Pinpoint the cell where the given text exists, returning its (x, y) midpoint coordinate. 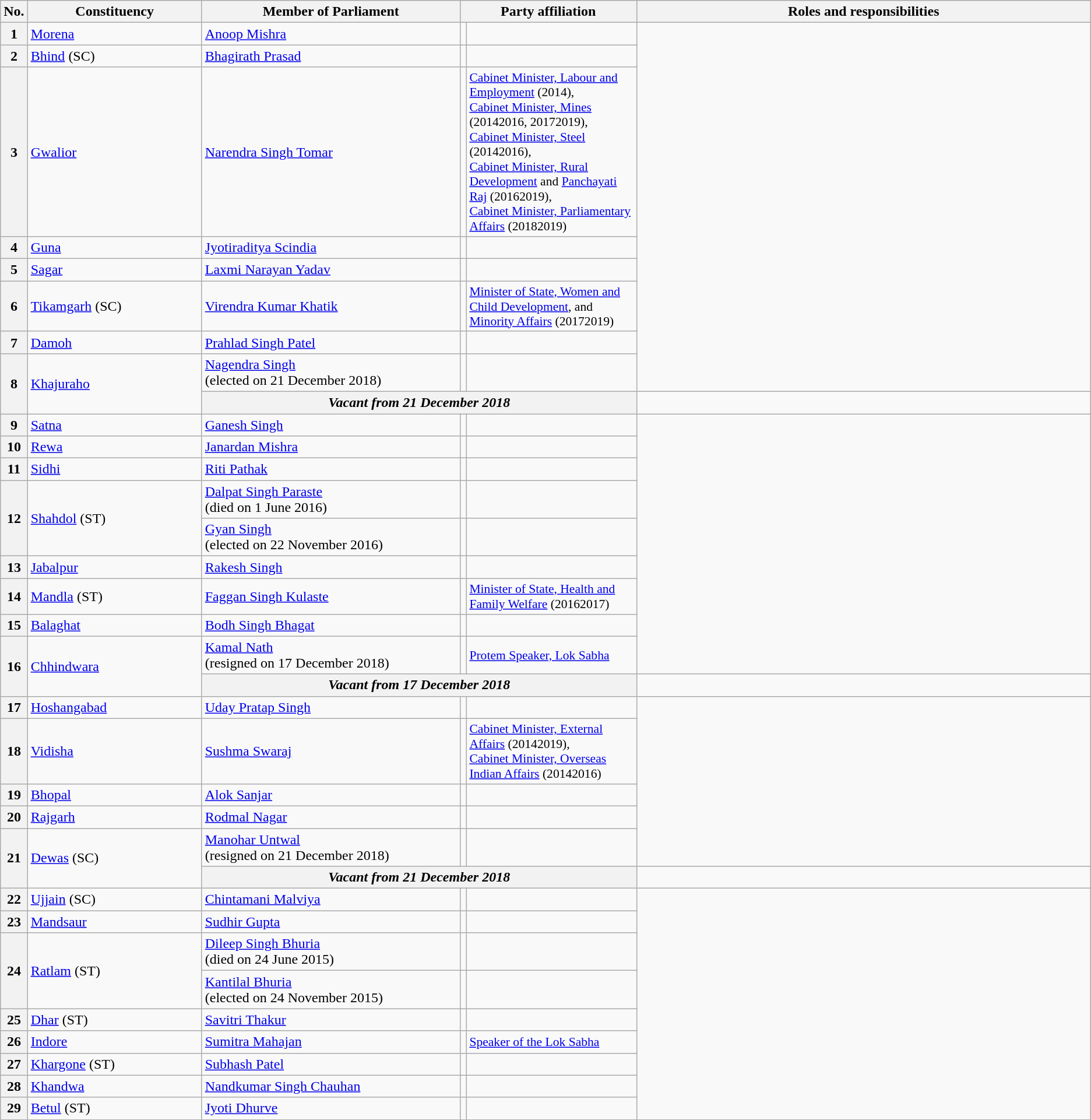
10 (14, 447)
Sagar (114, 270)
Damoh (114, 342)
18 (14, 751)
Nagendra Singh(elected on 21 December 2018) (331, 372)
Uday Pratap Singh (331, 707)
Protem Speaker, Lok Sabha (551, 655)
7 (14, 342)
Jyoti Dhurve (331, 1108)
Bhagirath Prasad (331, 56)
Minister of State, Health and Family Welfare (20162017) (551, 596)
Riti Pathak (331, 469)
17 (14, 707)
Savitri Thakur (331, 1020)
22 (14, 900)
4 (14, 248)
23 (14, 922)
Kamal Nath(resigned on 17 December 2018) (331, 655)
28 (14, 1086)
Sudhir Gupta (331, 922)
Morena (114, 34)
Sushma Swaraj (331, 751)
Roles and responsibilities (864, 12)
Khajuraho (114, 384)
Jyotiraditya Scindia (331, 248)
Nandkumar Singh Chauhan (331, 1086)
Janardan Mishra (331, 447)
Virendra Kumar Khatik (331, 307)
21 (14, 858)
16 (14, 666)
Mandla (ST) (114, 596)
3 (14, 152)
14 (14, 596)
Jabalpur (114, 567)
12 (14, 518)
Bhopal (114, 795)
Ganesh Singh (331, 425)
Faggan Singh Kulaste (331, 596)
Prahlad Singh Patel (331, 342)
Manohar Untwal(resigned on 21 December 2018) (331, 847)
Dileep Singh Bhuria(died on 24 June 2015) (331, 952)
Member of Parliament (331, 12)
29 (14, 1108)
Vacant from 17 December 2018 (419, 685)
24 (14, 971)
Betul (ST) (114, 1108)
Rewa (114, 447)
15 (14, 625)
Sumitra Mahajan (331, 1042)
Narendra Singh Tomar (331, 152)
Kantilal Bhuria(elected on 24 November 2015) (331, 990)
Constituency (114, 12)
No. (14, 12)
Shahdol (ST) (114, 518)
Khandwa (114, 1086)
27 (14, 1064)
Laxmi Narayan Yadav (331, 270)
2 (14, 56)
Alok Sanjar (331, 795)
Rakesh Singh (331, 567)
13 (14, 567)
Ujjain (SC) (114, 900)
Gwalior (114, 152)
Rodmal Nagar (331, 817)
Party affiliation (548, 12)
Tikamgarh (SC) (114, 307)
8 (14, 384)
19 (14, 795)
1 (14, 34)
9 (14, 425)
11 (14, 469)
Balaghat (114, 625)
Guna (114, 248)
Ratlam (ST) (114, 971)
Minister of State, Women and Child Development, and Minority Affairs (20172019) (551, 307)
Sidhi (114, 469)
5 (14, 270)
Mandsaur (114, 922)
Satna (114, 425)
Subhash Patel (331, 1064)
Dalpat Singh Paraste(died on 1 June 2016) (331, 499)
Cabinet Minister, External Affairs (20142019),Cabinet Minister, Overseas Indian Affairs (20142016) (551, 751)
Indore (114, 1042)
20 (14, 817)
6 (14, 307)
Bhind (SC) (114, 56)
Anoop Mishra (331, 34)
Rajgarh (114, 817)
Hoshangabad (114, 707)
Chintamani Malviya (331, 900)
Bodh Singh Bhagat (331, 625)
Gyan Singh(elected on 22 November 2016) (331, 538)
Dhar (ST) (114, 1020)
Khargone (ST) (114, 1064)
Chhindwara (114, 666)
26 (14, 1042)
25 (14, 1020)
Vidisha (114, 751)
Dewas (SC) (114, 858)
Speaker of the Lok Sabha (551, 1042)
